Scan for the cell matching the given text and deliver its [x, y] coordinate at center. 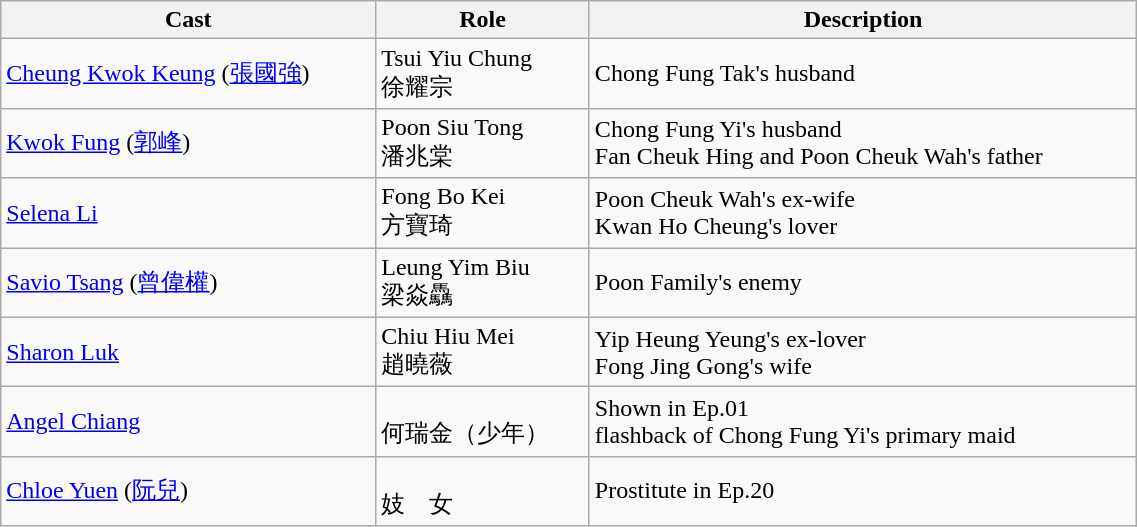
Tsui Yiu Chung徐耀宗 [483, 74]
Sharon Luk [188, 352]
Poon Cheuk Wah's ex-wifeKwan Ho Cheung's lover [863, 213]
Shown in Ep.01flashback of Chong Fung Yi's primary maid [863, 422]
Description [863, 20]
妓 女 [483, 491]
Chloe Yuen (阮兒) [188, 491]
何瑞金（少年） [483, 422]
Leung Yim Biu梁焱驫 [483, 283]
Angel Chiang [188, 422]
Kwok Fung (郭峰) [188, 143]
Chong Fung Yi's husbandFan Cheuk Hing and Poon Cheuk Wah's father [863, 143]
Fong Bo Kei方寶琦 [483, 213]
Yip Heung Yeung's ex-loverFong Jing Gong's wife [863, 352]
Poon Siu Tong潘兆棠 [483, 143]
Selena Li [188, 213]
Cheung Kwok Keung (張國強) [188, 74]
Poon Family's enemy [863, 283]
Role [483, 20]
Chiu Hiu Mei趙曉薇 [483, 352]
Savio Tsang (曾偉權) [188, 283]
Cast [188, 20]
Chong Fung Tak's husband [863, 74]
Prostitute in Ep.20 [863, 491]
